Return the (X, Y) coordinate for the center point of the cell that contains the specified text.  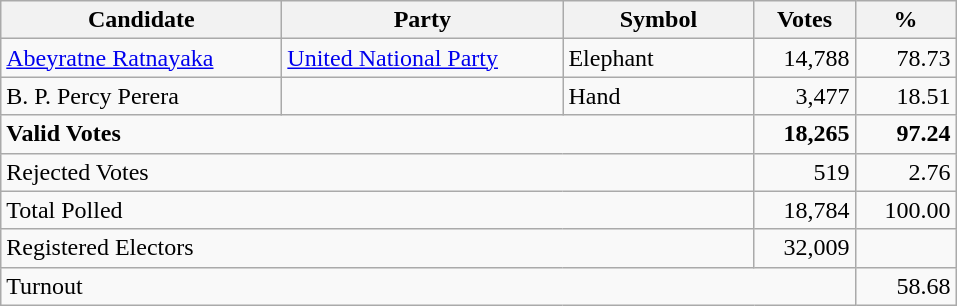
Party (422, 20)
Abeyratne Ratnayaka (142, 58)
Valid Votes (378, 134)
32,009 (804, 248)
3,477 (804, 96)
14,788 (804, 58)
97.24 (906, 134)
Rejected Votes (378, 172)
% (906, 20)
18,784 (804, 210)
2.76 (906, 172)
100.00 (906, 210)
58.68 (906, 286)
Votes (804, 20)
United National Party (422, 58)
Turnout (428, 286)
Registered Electors (378, 248)
B. P. Percy Perera (142, 96)
Total Polled (378, 210)
Candidate (142, 20)
Hand (658, 96)
519 (804, 172)
Symbol (658, 20)
18.51 (906, 96)
78.73 (906, 58)
Elephant (658, 58)
18,265 (804, 134)
